For the text-containing cell, return its midpoint in (X, Y) coordinate format. 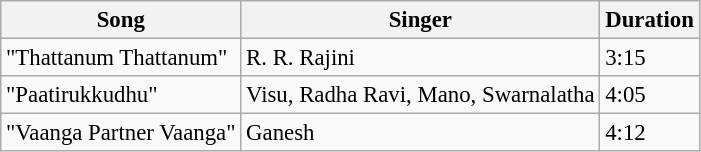
4:12 (650, 133)
Singer (420, 20)
"Thattanum Thattanum" (121, 58)
"Vaanga Partner Vaanga" (121, 133)
"Paatirukkudhu" (121, 95)
Visu, Radha Ravi, Mano, Swarnalatha (420, 95)
3:15 (650, 58)
Duration (650, 20)
4:05 (650, 95)
Song (121, 20)
R. R. Rajini (420, 58)
Ganesh (420, 133)
